Determine the (x, y) coordinate at the center of the cell enclosing the given text.  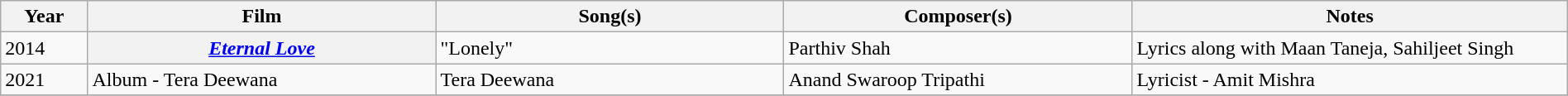
2021 (45, 79)
"Lonely" (610, 48)
2014 (45, 48)
Notes (1350, 17)
Lyrics along with Maan Taneja, Sahiljeet Singh (1350, 48)
Year (45, 17)
Film (261, 17)
Composer(s) (958, 17)
Song(s) (610, 17)
Eternal Love (261, 48)
Parthiv Shah (958, 48)
Tera Deewana (610, 79)
Lyricist - Amit Mishra (1350, 79)
Album - Tera Deewana (261, 79)
Anand Swaroop Tripathi (958, 79)
